Return (X, Y) of the center of cell containing provided text 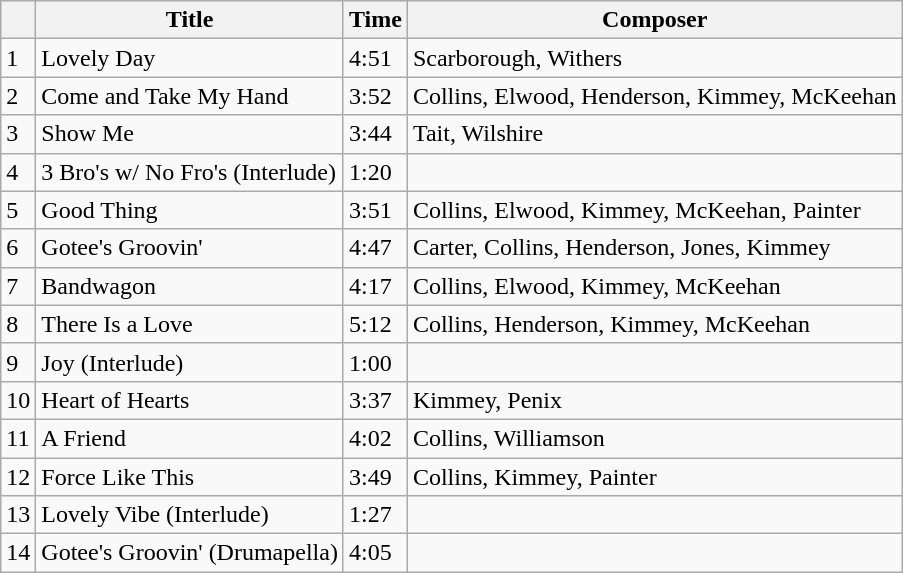
Bandwagon (190, 286)
4 (18, 172)
1:00 (375, 362)
6 (18, 248)
12 (18, 477)
3:52 (375, 96)
Tait, Wilshire (654, 134)
Title (190, 20)
2 (18, 96)
3 Bro's w/ No Fro's (Interlude) (190, 172)
Good Thing (190, 210)
Collins, Elwood, Henderson, Kimmey, McKeehan (654, 96)
9 (18, 362)
A Friend (190, 438)
8 (18, 324)
1 (18, 58)
10 (18, 400)
Heart of Hearts (190, 400)
7 (18, 286)
There Is a Love (190, 324)
Come and Take My Hand (190, 96)
4:05 (375, 553)
3:51 (375, 210)
4:47 (375, 248)
Force Like This (190, 477)
Lovely Day (190, 58)
Joy (Interlude) (190, 362)
13 (18, 515)
1:20 (375, 172)
Kimmey, Penix (654, 400)
Collins, Kimmey, Painter (654, 477)
14 (18, 553)
3:37 (375, 400)
Carter, Collins, Henderson, Jones, Kimmey (654, 248)
5 (18, 210)
Collins, Elwood, Kimmey, McKeehan (654, 286)
3 (18, 134)
Collins, Williamson (654, 438)
Composer (654, 20)
Gotee's Groovin' (190, 248)
1:27 (375, 515)
3:44 (375, 134)
5:12 (375, 324)
Collins, Henderson, Kimmey, McKeehan (654, 324)
Scarborough, Withers (654, 58)
Lovely Vibe (Interlude) (190, 515)
Gotee's Groovin' (Drumapella) (190, 553)
Time (375, 20)
Collins, Elwood, Kimmey, McKeehan, Painter (654, 210)
4:51 (375, 58)
Show Me (190, 134)
11 (18, 438)
4:17 (375, 286)
4:02 (375, 438)
3:49 (375, 477)
